Capture the cell that displays the provided text and extract its [x, y] central coordinate. 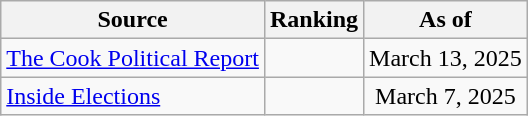
The Cook Political Report [133, 58]
Inside Elections [133, 96]
Ranking [314, 20]
March 13, 2025 [446, 58]
March 7, 2025 [446, 96]
As of [446, 20]
Source [133, 20]
